Extract the (x, y) coordinate from the center of the cell holding the provided text.  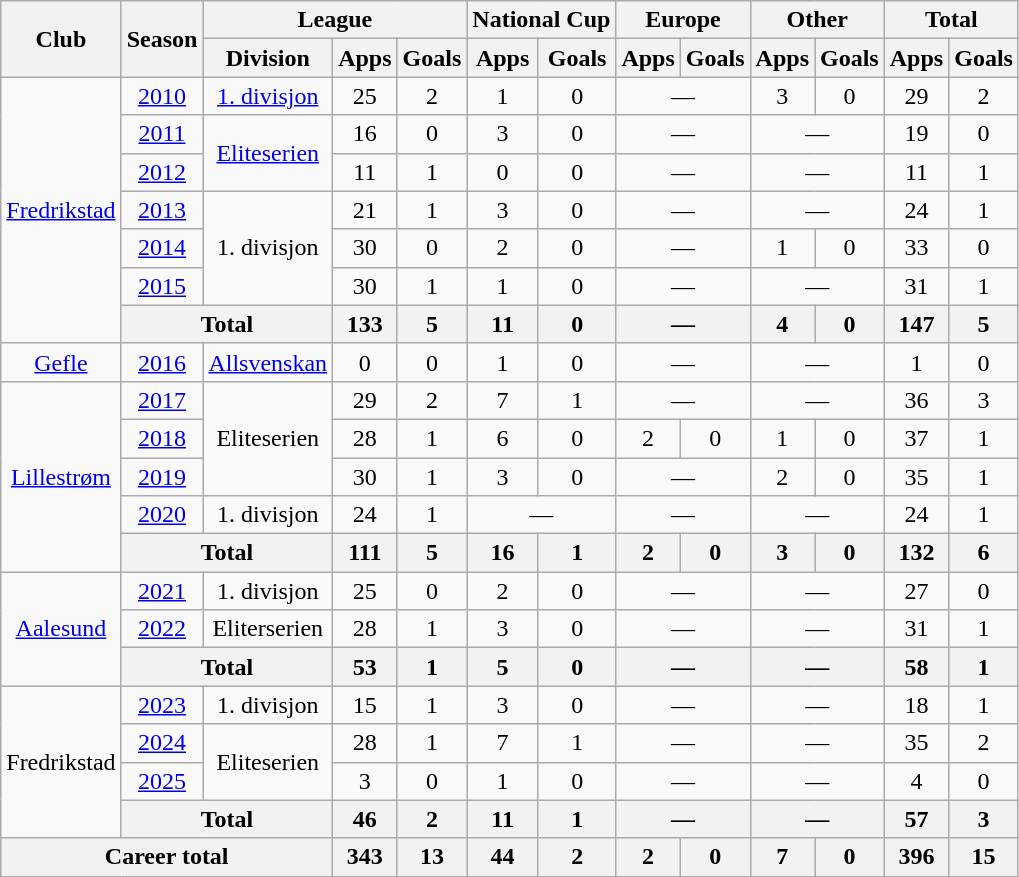
396 (916, 857)
2012 (162, 172)
19 (916, 134)
Eliterserien (268, 629)
League (335, 20)
33 (916, 248)
132 (916, 553)
2011 (162, 134)
2017 (162, 400)
2021 (162, 591)
2018 (162, 438)
58 (916, 667)
2014 (162, 248)
Season (162, 39)
111 (365, 553)
2025 (162, 781)
2016 (162, 362)
13 (432, 857)
27 (916, 591)
2010 (162, 96)
Division (268, 58)
147 (916, 324)
Career total (167, 857)
Club (61, 39)
44 (503, 857)
18 (916, 705)
53 (365, 667)
2024 (162, 743)
21 (365, 210)
133 (365, 324)
37 (916, 438)
Gefle (61, 362)
2020 (162, 515)
36 (916, 400)
Aalesund (61, 629)
National Cup (542, 20)
2023 (162, 705)
Other (817, 20)
Allsvenskan (268, 362)
Lillestrøm (61, 476)
2022 (162, 629)
57 (916, 819)
46 (365, 819)
2013 (162, 210)
2019 (162, 477)
2015 (162, 286)
343 (365, 857)
Europe (683, 20)
